Provide the [X, Y] coordinate of the cell's center where the given text is located.  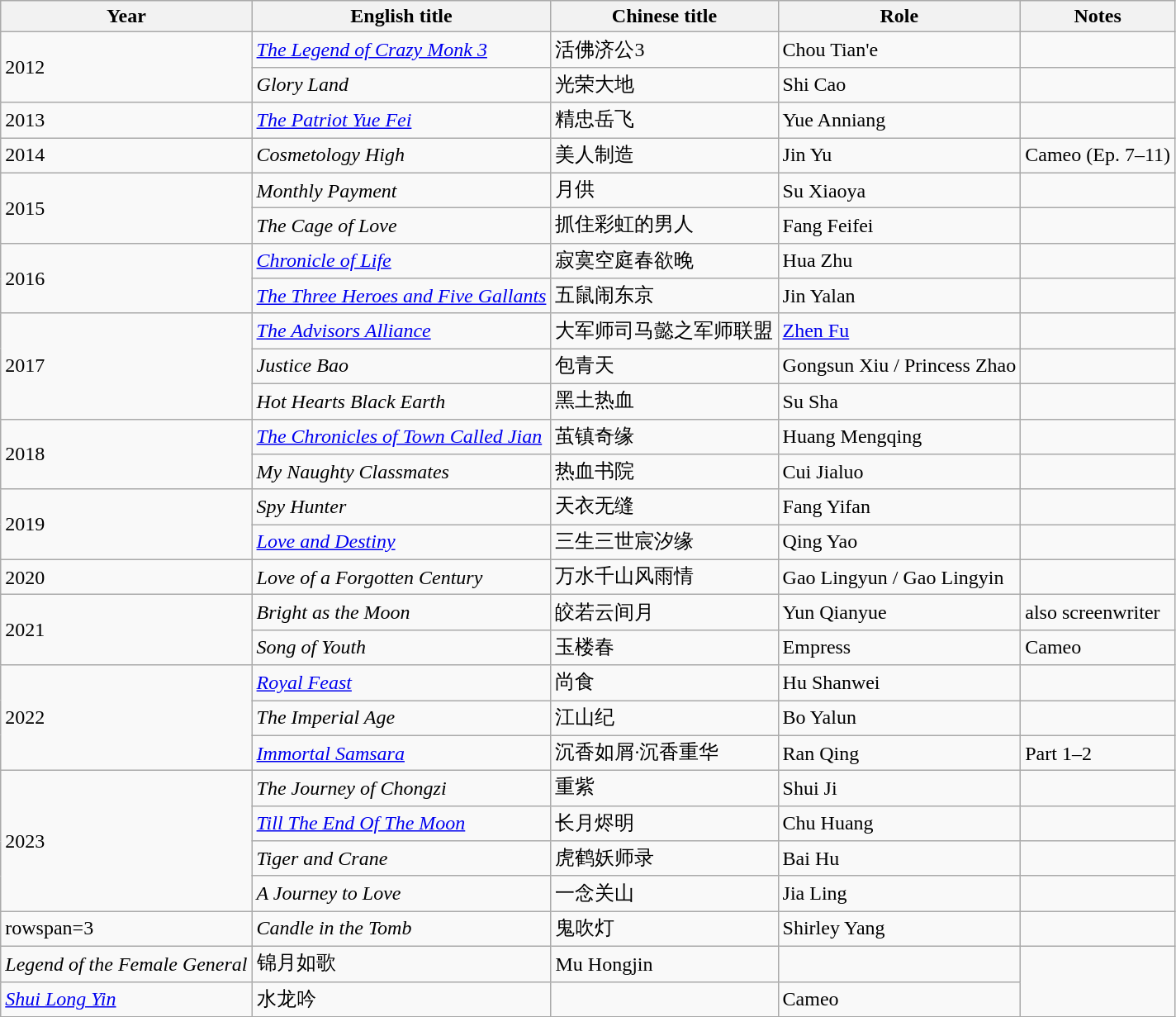
五鼠闹东京 [664, 296]
The Legend of Crazy Monk 3 [401, 50]
寂寞空庭春欲晚 [664, 261]
Shui Long Yin [126, 1000]
Qing Yao [899, 542]
黑土热血 [664, 402]
月供 [664, 190]
2018 [126, 454]
Mu Hongjin [664, 963]
Gao Lingyun / Gao Lingyin [899, 577]
热血书院 [664, 473]
Shirley Yang [899, 929]
2019 [126, 524]
Cameo (Ep. 7–11) [1098, 155]
Chronicle of Life [401, 261]
Chu Huang [899, 823]
2023 [126, 841]
English title [401, 17]
长月烬明 [664, 823]
Fang Feifei [899, 226]
Zhen Fu [899, 330]
Bright as the Moon [401, 613]
Hua Zhu [899, 261]
Jin Yalan [899, 296]
Chinese title [664, 17]
2017 [126, 366]
The Patriot Yue Fei [401, 121]
Monthly Payment [401, 190]
The Three Heroes and Five Gallants [401, 296]
rowspan=3 [126, 929]
玉楼春 [664, 648]
Cui Jialuo [899, 473]
2020 [126, 577]
包青天 [664, 367]
Year [126, 17]
My Naughty Classmates [401, 473]
光荣大地 [664, 84]
Cosmetology High [401, 155]
2014 [126, 155]
The Advisors Alliance [401, 330]
Jin Yu [899, 155]
Jia Ling [899, 894]
Gongsun Xiu / Princess Zhao [899, 367]
活佛济公3 [664, 50]
鬼吹灯 [664, 929]
水龙吟 [401, 1000]
Bai Hu [899, 859]
Immortal Samsara [401, 753]
also screenwriter [1098, 613]
Fang Yifan [899, 507]
Su Sha [899, 402]
Shi Cao [899, 84]
2012 [126, 68]
Ran Qing [899, 753]
Hot Hearts Black Earth [401, 402]
Candle in the Tomb [401, 929]
Glory Land [401, 84]
江山纪 [664, 719]
Huang Mengqing [899, 436]
茧镇奇缘 [664, 436]
皎若云间月 [664, 613]
Love and Destiny [401, 542]
Justice Bao [401, 367]
尚食 [664, 682]
虎鹤妖师录 [664, 859]
2016 [126, 278]
Love of a Forgotten Century [401, 577]
Role [899, 17]
Yun Qianyue [899, 613]
The Chronicles of Town Called Jian [401, 436]
Till The End Of The Moon [401, 823]
Tiger and Crane [401, 859]
一念关山 [664, 894]
大军师司马懿之军师联盟 [664, 330]
The Imperial Age [401, 719]
2013 [126, 121]
Part 1–2 [1098, 753]
三生三世宸汐缘 [664, 542]
Yue Anniang [899, 121]
锦月如歌 [401, 963]
2015 [126, 208]
抓住彩虹的男人 [664, 226]
Notes [1098, 17]
美人制造 [664, 155]
Empress [899, 648]
Shui Ji [899, 788]
万水千山风雨情 [664, 577]
Spy Hunter [401, 507]
Hu Shanwei [899, 682]
The Cage of Love [401, 226]
2022 [126, 718]
The Journey of Chongzi [401, 788]
Song of Youth [401, 648]
Chou Tian'e [899, 50]
沉香如屑·沉香重华 [664, 753]
重紫 [664, 788]
Royal Feast [401, 682]
A Journey to Love [401, 894]
Su Xiaoya [899, 190]
Bo Yalun [899, 719]
精忠岳飞 [664, 121]
天衣无缝 [664, 507]
2021 [126, 630]
Legend of the Female General [126, 963]
